Capture the cell that displays the provided text and extract its (X, Y) central coordinate. 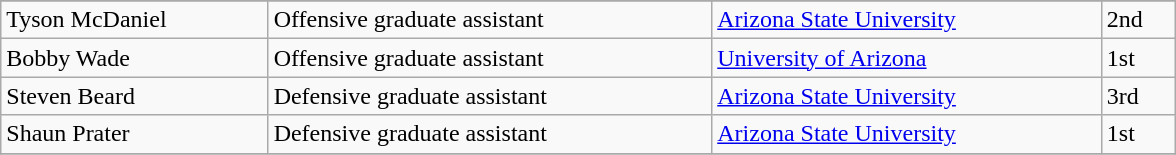
3rd (1138, 96)
Steven Beard (134, 96)
2nd (1138, 20)
University of Arizona (907, 58)
Bobby Wade (134, 58)
Shaun Prater (134, 134)
Tyson McDaniel (134, 20)
